Capture the cell that displays the provided text and extract its [X, Y] central coordinate. 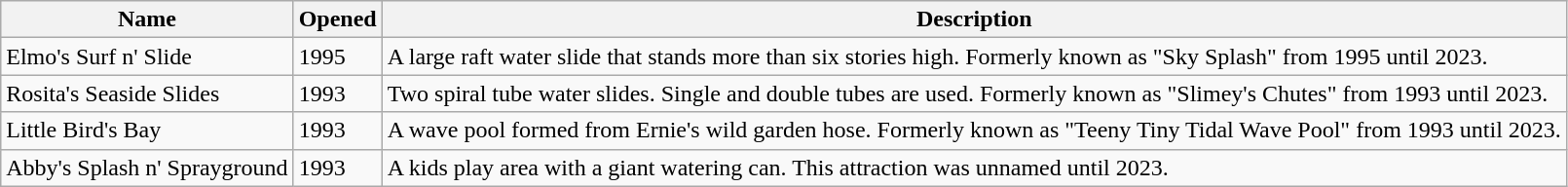
Elmo's Surf n' Slide [147, 56]
Description [974, 19]
Rosita's Seaside Slides [147, 93]
A wave pool formed from Ernie's wild garden hose. Formerly known as "Teeny Tiny Tidal Wave Pool" from 1993 until 2023. [974, 131]
Two spiral tube water slides. Single and double tubes are used. Formerly known as "Slimey's Chutes" from 1993 until 2023. [974, 93]
Name [147, 19]
A kids play area with a giant watering can. This attraction was unnamed until 2023. [974, 168]
Abby's Splash n' Sprayground [147, 168]
1995 [337, 56]
Opened [337, 19]
Little Bird's Bay [147, 131]
A large raft water slide that stands more than six stories high. Formerly known as "Sky Splash" from 1995 until 2023. [974, 56]
